For the text-containing cell, return its midpoint in (X, Y) coordinate format. 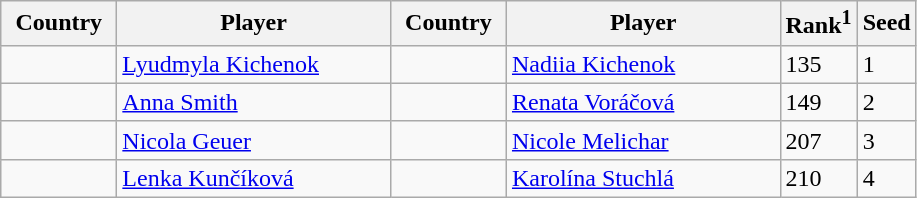
149 (818, 102)
Nicola Geuer (254, 140)
Nadiia Kichenok (643, 64)
Nicole Melichar (643, 140)
2 (886, 102)
3 (886, 140)
Renata Voráčová (643, 102)
135 (818, 64)
1 (886, 64)
4 (886, 178)
Anna Smith (254, 102)
207 (818, 140)
Seed (886, 24)
Lyudmyla Kichenok (254, 64)
Lenka Kunčíková (254, 178)
Karolína Stuchlá (643, 178)
Rank1 (818, 24)
210 (818, 178)
